Search for the cell housing the specified text and yield its (X, Y) center coordinate. 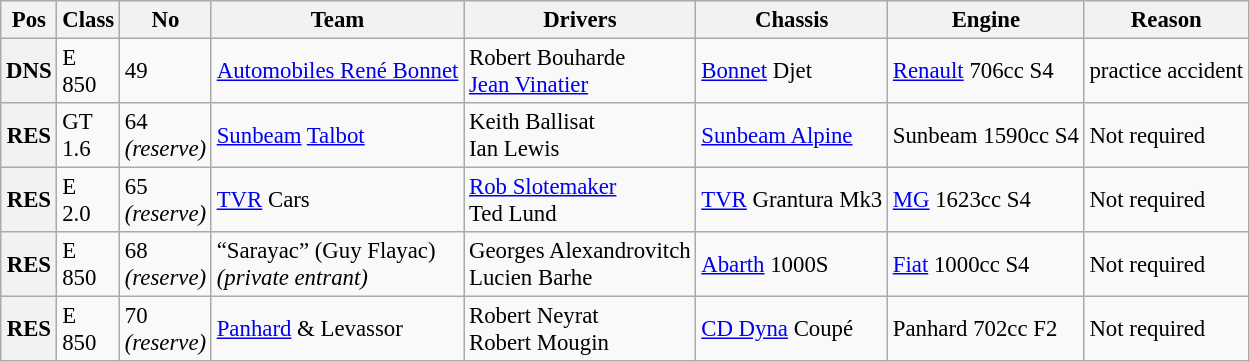
Bonnet Djet (792, 72)
CD Dyna Coupé (792, 330)
Sunbeam 1590cc S4 (986, 136)
Sunbeam Alpine (792, 136)
Rob Slotemaker Ted Lund (580, 200)
TVR Cars (337, 200)
Renault 706cc S4 (986, 72)
Panhard & Levassor (337, 330)
Drivers (580, 20)
No (165, 20)
GT1.6 (88, 136)
Fiat 1000cc S4 (986, 264)
“Sarayac” (Guy Flayac)(private entrant) (337, 264)
Team (337, 20)
70(reserve) (165, 330)
E2.0 (88, 200)
Chassis (792, 20)
Engine (986, 20)
Sunbeam Talbot (337, 136)
Reason (1166, 20)
Pos (29, 20)
Robert Bouharde Jean Vinatier (580, 72)
TVR Grantura Mk3 (792, 200)
Robert Neyrat Robert Mougin (580, 330)
65(reserve) (165, 200)
Keith Ballisat Ian Lewis (580, 136)
Panhard 702cc F2 (986, 330)
DNS (29, 72)
Class (88, 20)
49 (165, 72)
68(reserve) (165, 264)
Abarth 1000S (792, 264)
Georges Alexandrovitch Lucien Barhe (580, 264)
Automobiles René Bonnet (337, 72)
64(reserve) (165, 136)
practice accident (1166, 72)
MG 1623cc S4 (986, 200)
